Determine the [X, Y] coordinate at the center of the cell enclosing the given text.  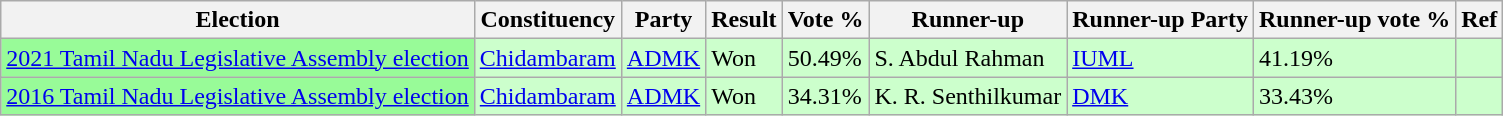
DMK [1160, 96]
Result [744, 20]
IUML [1160, 58]
Election [238, 20]
34.31% [826, 96]
Party [663, 20]
Vote % [826, 20]
2021 Tamil Nadu Legislative Assembly election [238, 58]
50.49% [826, 58]
Runner-up Party [1160, 20]
Runner-up [968, 20]
Runner-up vote % [1355, 20]
33.43% [1355, 96]
2016 Tamil Nadu Legislative Assembly election [238, 96]
Constituency [548, 20]
K. R. Senthilkumar [968, 96]
Ref [1480, 20]
S. Abdul Rahman [968, 58]
41.19% [1355, 58]
